For the text-containing cell, return its midpoint in [x, y] coordinate format. 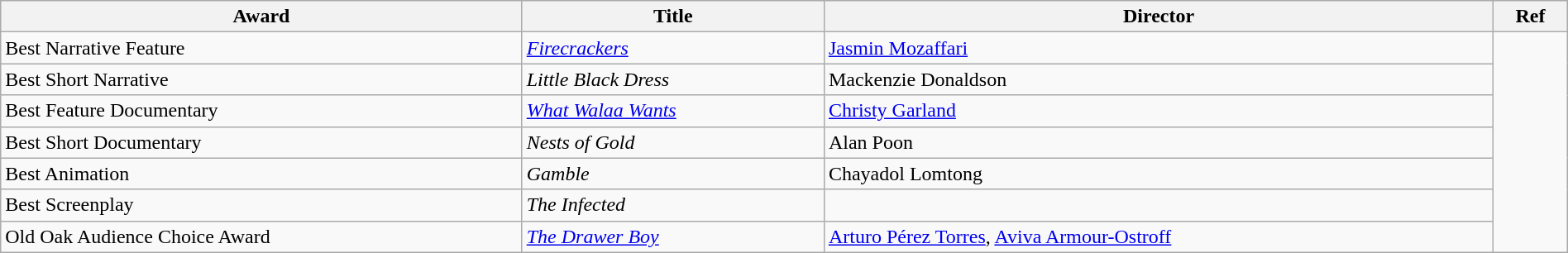
Best Feature Documentary [261, 111]
Firecrackers [673, 48]
Mackenzie Donaldson [1158, 79]
Nests of Gold [673, 142]
Old Oak Audience Choice Award [261, 236]
Best Short Documentary [261, 142]
Chayadol Lomtong [1158, 174]
The Infected [673, 205]
Best Short Narrative [261, 79]
What Walaa Wants [673, 111]
Christy Garland [1158, 111]
Best Screenplay [261, 205]
Title [673, 17]
Director [1158, 17]
Award [261, 17]
Best Narrative Feature [261, 48]
Jasmin Mozaffari [1158, 48]
Arturo Pérez Torres, Aviva Armour-Ostroff [1158, 236]
Ref [1531, 17]
The Drawer Boy [673, 236]
Alan Poon [1158, 142]
Best Animation [261, 174]
Little Black Dress [673, 79]
Gamble [673, 174]
